Scan for the cell matching the given text and deliver its [X, Y] coordinate at center. 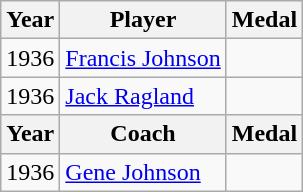
Coach [143, 134]
Jack Ragland [143, 96]
Player [143, 20]
Francis Johnson [143, 58]
Gene Johnson [143, 172]
